From the cell containing the given text, extract its center point as [X, Y] coordinate. 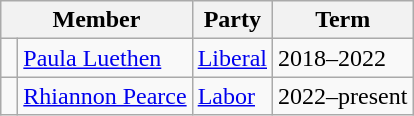
Rhiannon Pearce [105, 96]
2018–2022 [343, 58]
Labor [232, 96]
Paula Luethen [105, 58]
2022–present [343, 96]
Party [232, 20]
Term [343, 20]
Liberal [232, 58]
Member [96, 20]
